Identify which cell holds the provided text, then report its [x, y] central coordinate. 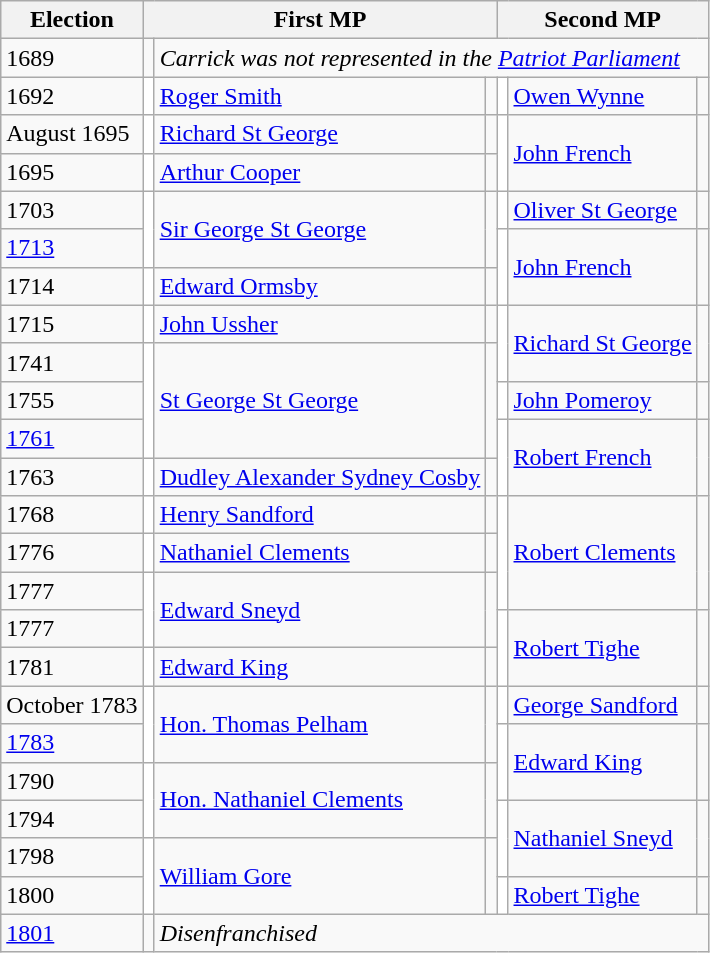
Election [72, 20]
Nathaniel Sneyd [602, 838]
1790 [72, 781]
Arthur Cooper [320, 172]
1798 [72, 857]
1783 [72, 743]
Nathaniel Clements [320, 553]
1794 [72, 819]
Dudley Alexander Sydney Cosby [320, 477]
Second MP [602, 20]
Henry Sandford [320, 515]
1761 [72, 438]
Robert Clements [602, 553]
1714 [72, 286]
Carrick was not represented in the Patriot Parliament [431, 58]
August 1695 [72, 134]
Sir George St George [320, 229]
Roger Smith [320, 96]
October 1783 [72, 705]
John Ussher [320, 324]
1763 [72, 477]
1689 [72, 58]
Edward Ormsby [320, 286]
1715 [72, 324]
Robert French [602, 457]
1801 [72, 933]
Disenfranchised [431, 933]
Hon. Thomas Pelham [320, 724]
1695 [72, 172]
1800 [72, 895]
1781 [72, 667]
George Sandford [602, 705]
1755 [72, 400]
Hon. Nathaniel Clements [320, 800]
William Gore [320, 876]
John Pomeroy [602, 400]
Edward Sneyd [320, 610]
Owen Wynne [602, 96]
1768 [72, 515]
Oliver St George [602, 210]
1776 [72, 553]
1713 [72, 248]
First MP [320, 20]
1703 [72, 210]
1692 [72, 96]
1741 [72, 362]
St George St George [320, 400]
